Determine the [x, y] coordinate at the center of the cell enclosing the given text.  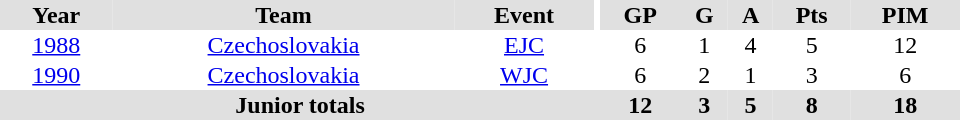
1988 [56, 45]
A [750, 15]
Event [524, 15]
Team [284, 15]
1990 [56, 75]
18 [905, 105]
G [704, 15]
PIM [905, 15]
EJC [524, 45]
GP [640, 15]
Junior totals [300, 105]
WJC [524, 75]
Pts [812, 15]
8 [812, 105]
2 [704, 75]
Year [56, 15]
4 [750, 45]
